Capture the cell that displays the provided text and extract its (x, y) central coordinate. 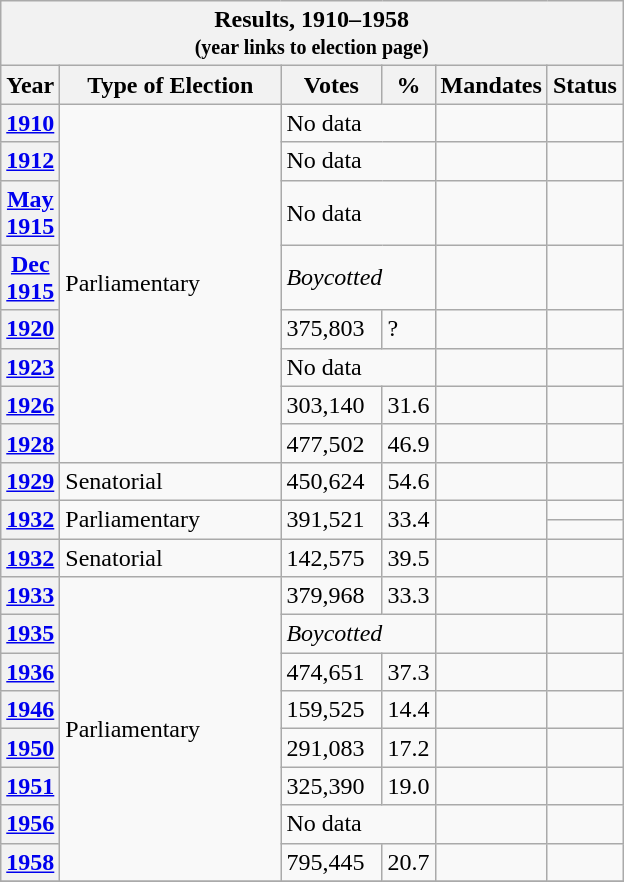
379,968 (332, 596)
19.0 (408, 786)
33.3 (408, 596)
159,525 (332, 710)
? (408, 329)
31.6 (408, 405)
1920 (30, 329)
1912 (30, 161)
54.6 (408, 481)
Votes (332, 85)
303,140 (332, 405)
1951 (30, 786)
325,390 (332, 786)
20.7 (408, 862)
1910 (30, 123)
May 1915 (30, 212)
Results, 1910–1958(year links to election page) (312, 34)
391,521 (332, 519)
14.4 (408, 710)
Type of Election (170, 85)
39.5 (408, 557)
17.2 (408, 748)
1923 (30, 367)
291,083 (332, 748)
1946 (30, 710)
474,651 (332, 672)
Year (30, 85)
1956 (30, 824)
37.3 (408, 672)
33.4 (408, 519)
Dec 1915 (30, 278)
Mandates (491, 85)
1958 (30, 862)
1928 (30, 443)
46.9 (408, 443)
142,575 (332, 557)
450,624 (332, 481)
1929 (30, 481)
1936 (30, 672)
1933 (30, 596)
1926 (30, 405)
795,445 (332, 862)
1950 (30, 748)
477,502 (332, 443)
Status (584, 85)
375,803 (332, 329)
% (408, 85)
1935 (30, 634)
